Determine the (x, y) coordinate at the center of the cell enclosing the given text.  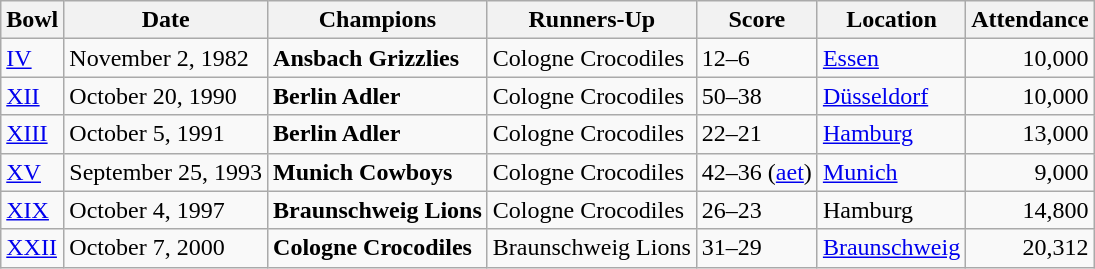
22–21 (756, 134)
Bowl (32, 20)
Düsseldorf (891, 96)
XII (32, 96)
9,000 (1030, 172)
14,800 (1030, 210)
October 5, 1991 (166, 134)
September 25, 1993 (166, 172)
XV (32, 172)
IV (32, 58)
October 4, 1997 (166, 210)
XIII (32, 134)
20,312 (1030, 248)
XIX (32, 210)
Champions (378, 20)
October 7, 2000 (166, 248)
12–6 (756, 58)
Munich (891, 172)
November 2, 1982 (166, 58)
Attendance (1030, 20)
Braunschweig (891, 248)
XXII (32, 248)
42–36 (aet) (756, 172)
Score (756, 20)
50–38 (756, 96)
26–23 (756, 210)
Munich Cowboys (378, 172)
13,000 (1030, 134)
Essen (891, 58)
31–29 (756, 248)
Runners-Up (592, 20)
October 20, 1990 (166, 96)
Ansbach Grizzlies (378, 58)
Location (891, 20)
Date (166, 20)
